Output the (X, Y) coordinate of the center of the cell containing the given text.  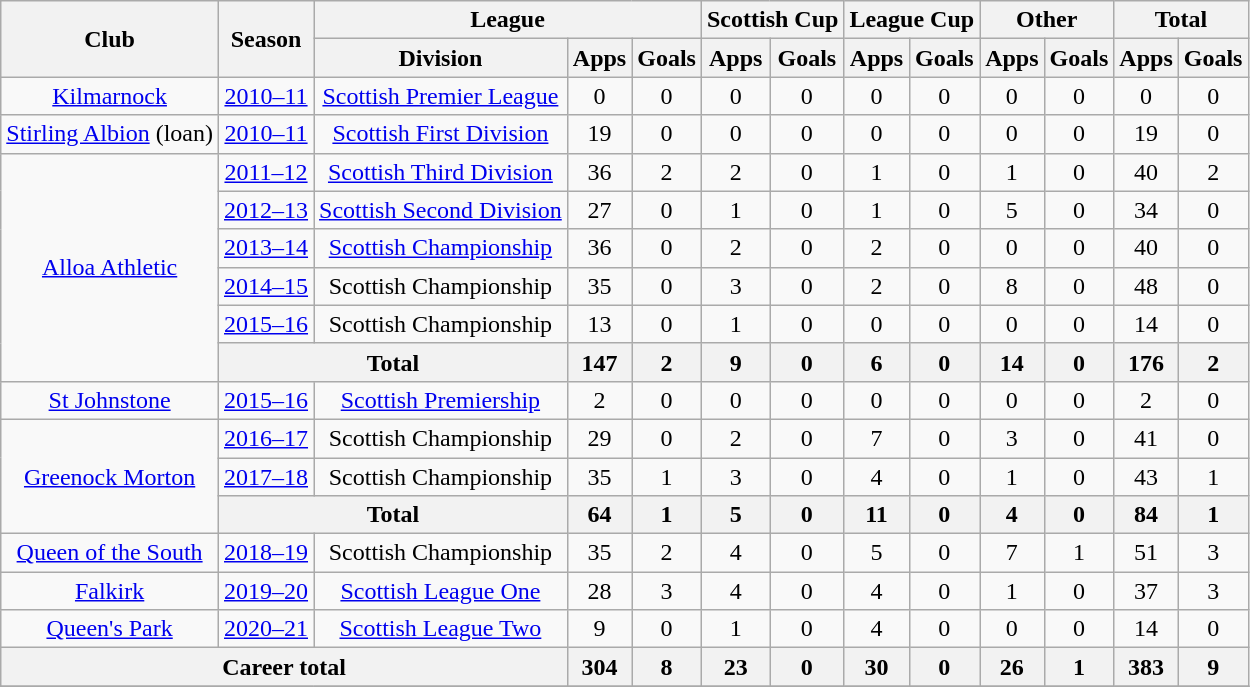
28 (599, 591)
Division (441, 58)
2011–12 (266, 172)
13 (599, 324)
Scottish First Division (441, 134)
48 (1146, 286)
Scottish Cup (772, 20)
27 (599, 210)
Club (110, 39)
Falkirk (110, 591)
Scottish Premier League (441, 96)
383 (1146, 667)
2012–13 (266, 210)
Scottish Second Division (441, 210)
Season (266, 39)
84 (1146, 515)
2014–15 (266, 286)
51 (1146, 553)
26 (1012, 667)
6 (876, 362)
34 (1146, 210)
2013–14 (266, 248)
Queen's Park (110, 629)
37 (1146, 591)
Scottish League Two (441, 629)
Greenock Morton (110, 476)
Alloa Athletic (110, 267)
St Johnstone (110, 400)
41 (1146, 438)
23 (735, 667)
Queen of the South (110, 553)
2018–19 (266, 553)
2019–20 (266, 591)
176 (1146, 362)
29 (599, 438)
2020–21 (266, 629)
30 (876, 667)
147 (599, 362)
2016–17 (266, 438)
Kilmarnock (110, 96)
League Cup (912, 20)
Scottish Premiership (441, 400)
11 (876, 515)
Scottish Third Division (441, 172)
2017–18 (266, 477)
Other (1047, 20)
Scottish League One (441, 591)
43 (1146, 477)
Career total (284, 667)
304 (599, 667)
League (508, 20)
Stirling Albion (loan) (110, 134)
64 (599, 515)
